Determine the (X, Y) coordinate at the center of the cell enclosing the given text.  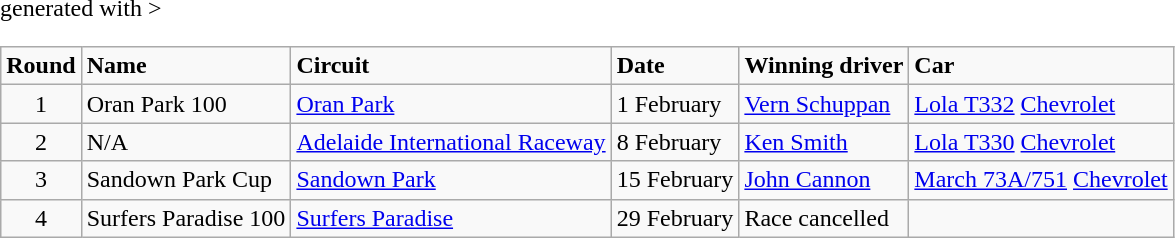
Lola T332 Chevrolet (1041, 104)
Name (186, 66)
2 (41, 142)
Round (41, 66)
Winning driver (824, 66)
Adelaide International Raceway (451, 142)
3 (41, 180)
Oran Park 100 (186, 104)
Ken Smith (824, 142)
John Cannon (824, 180)
Lola T330 Chevrolet (1041, 142)
Car (1041, 66)
Sandown Park (451, 180)
1 (41, 104)
29 February (675, 218)
15 February (675, 180)
March 73A/751 Chevrolet (1041, 180)
Surfers Paradise 100 (186, 218)
Sandown Park Cup (186, 180)
Date (675, 66)
1 February (675, 104)
Surfers Paradise (451, 218)
4 (41, 218)
Circuit (451, 66)
Race cancelled (824, 218)
N/A (186, 142)
Vern Schuppan (824, 104)
8 February (675, 142)
Oran Park (451, 104)
